From the cell containing the given text, extract its center point as (X, Y) coordinate. 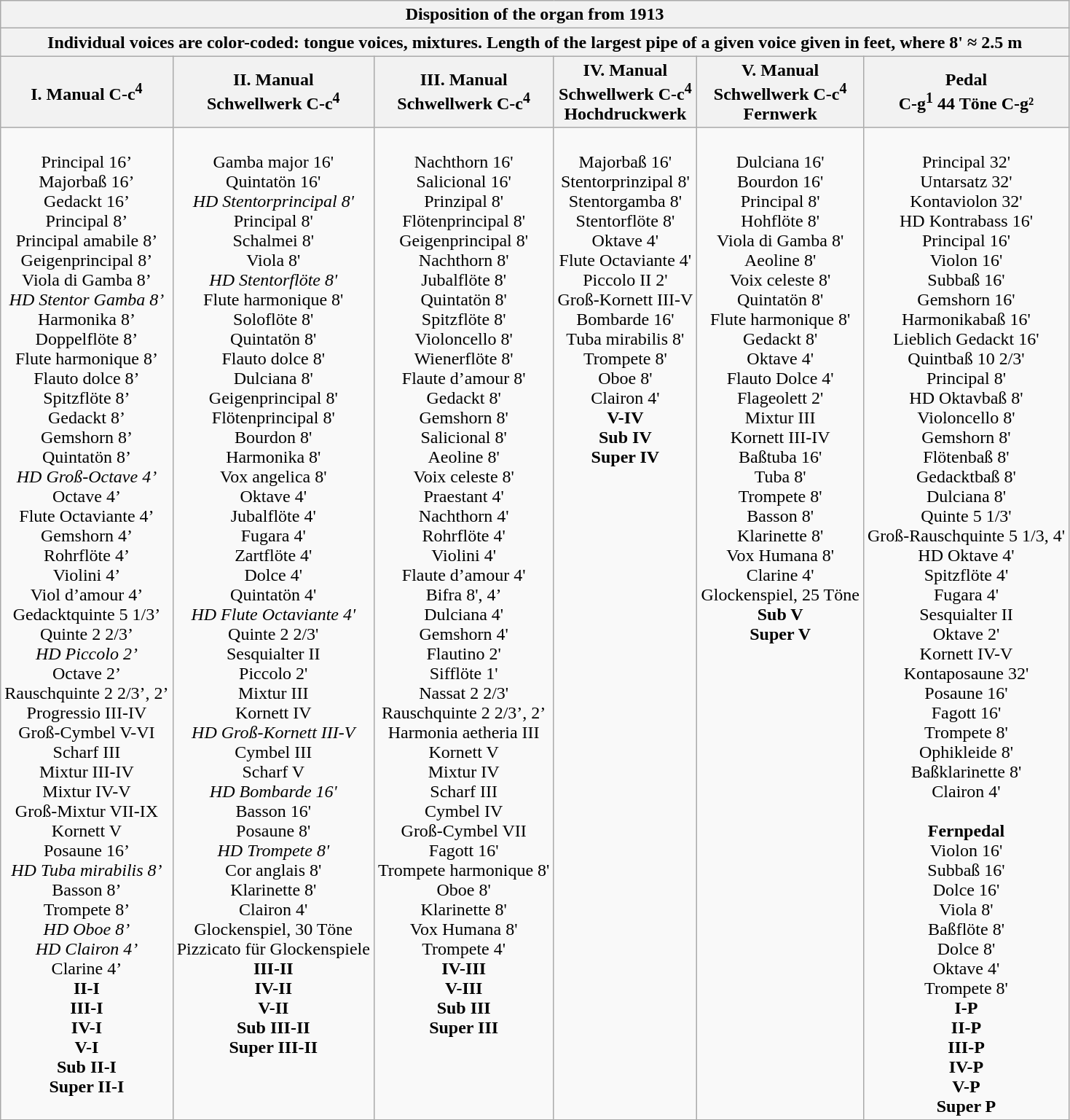
Disposition of the organ from 1913 (535, 15)
I. Manual C-c4 (87, 92)
V. ManualSchwellwerk C-c4Fernwerk (781, 92)
Individual voices are color-coded: tongue voices, mixtures. Length of the largest pipe of a given voice given in feet, where 8' ≈ 2.5 m (535, 42)
II. ManualSchwellwerk C-c4 (273, 92)
PedalC-g1 44 Töne C-g² (966, 92)
III. ManualSchwellwerk C-c4 (463, 92)
IV. ManualSchwellwerk C-c4Hochdruckwerk (625, 92)
